Detect which cell encompasses the target text, then output its (x, y) center coordinate. 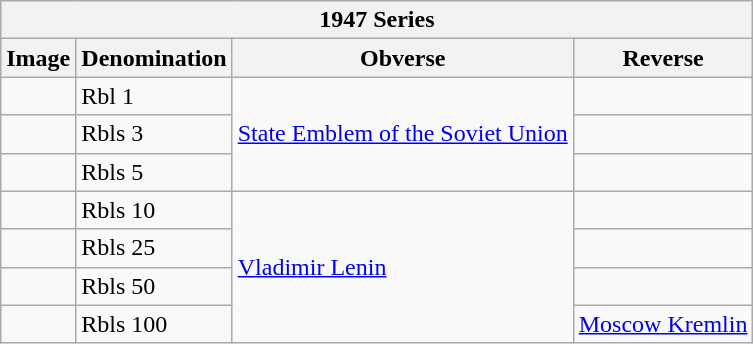
Reverse (663, 58)
1947 Series (377, 20)
Obverse (402, 58)
Vladimir Lenin (402, 267)
Rbls 25 (154, 248)
Rbls 100 (154, 324)
Rbls 50 (154, 286)
State Emblem of the Soviet Union (402, 134)
Image (38, 58)
Denomination (154, 58)
Rbls 3 (154, 134)
Rbl 1 (154, 96)
Rbls 5 (154, 172)
Moscow Kremlin (663, 324)
Rbls 10 (154, 210)
